Identify which cell holds the provided text, then report its [x, y] central coordinate. 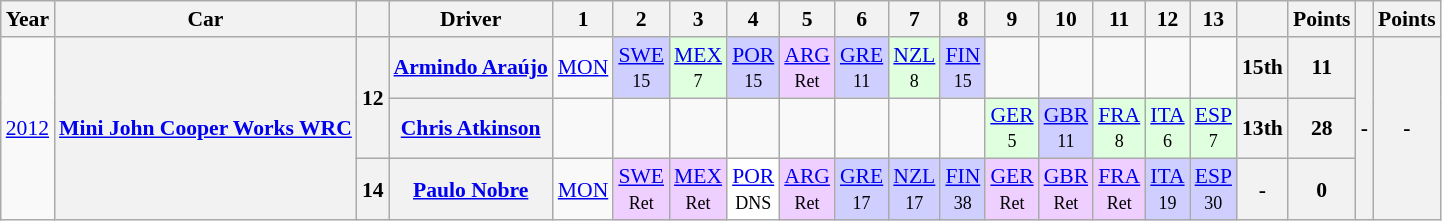
FIN15 [962, 68]
GBR11 [1066, 128]
2012 [28, 128]
NZL8 [914, 68]
MEX7 [698, 68]
ITA6 [1167, 128]
Car [206, 19]
FIN38 [962, 190]
SWE15 [641, 68]
1 [584, 19]
GBRRet [1066, 190]
5 [807, 19]
7 [914, 19]
SWERet [641, 190]
Year [28, 19]
15th [1262, 68]
ITA19 [1167, 190]
NZL17 [914, 190]
PORDNS [753, 190]
14 [373, 190]
GER5 [1012, 128]
MEXRet [698, 190]
POR15 [753, 68]
FRARet [1119, 190]
4 [753, 19]
ESP30 [1214, 190]
6 [862, 19]
ESP7 [1214, 128]
Paulo Nobre [471, 190]
8 [962, 19]
10 [1066, 19]
Driver [471, 19]
28 [1322, 128]
GERRet [1012, 190]
13th [1262, 128]
13 [1214, 19]
GRE11 [862, 68]
FRA8 [1119, 128]
Mini John Cooper Works WRC [206, 128]
2 [641, 19]
0 [1322, 190]
GRE17 [862, 190]
3 [698, 19]
Armindo Araújo [471, 68]
9 [1012, 19]
Chris Atkinson [471, 128]
